Scan for the cell matching the given text and deliver its (x, y) coordinate at center. 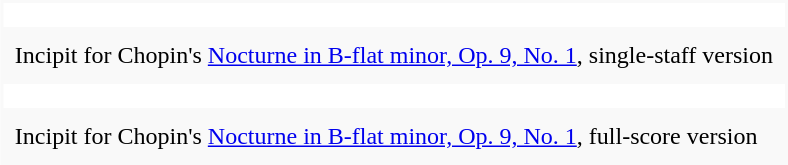
Incipit for Chopin's Nocturne in B-flat minor, Op. 9, No. 1, single-staff version (394, 56)
Incipit for Chopin's Nocturne in B-flat minor, Op. 9, No. 1, full-score version (394, 136)
